Identify which cell holds the provided text, then report its [X, Y] central coordinate. 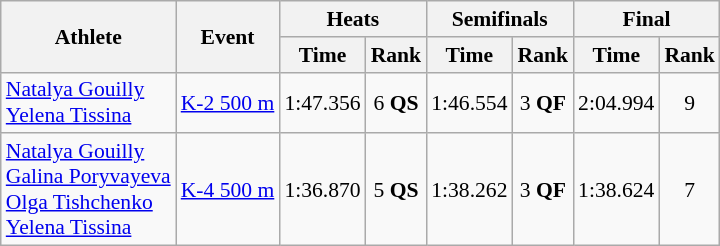
1:38.262 [469, 190]
Natalya GouillyYelena Tissina [88, 102]
1:47.356 [322, 102]
Semifinals [500, 19]
Heats [352, 19]
5 QS [396, 190]
1:38.624 [616, 190]
Final [646, 19]
K-4 500 m [228, 190]
6 QS [396, 102]
1:46.554 [469, 102]
K-2 500 m [228, 102]
7 [690, 190]
2:04.994 [616, 102]
Natalya GouillyGalina PoryvayevaOlga TishchenkoYelena Tissina [88, 190]
Event [228, 36]
9 [690, 102]
Athlete [88, 36]
1:36.870 [322, 190]
